Scan for the cell matching the given text and deliver its (x, y) coordinate at center. 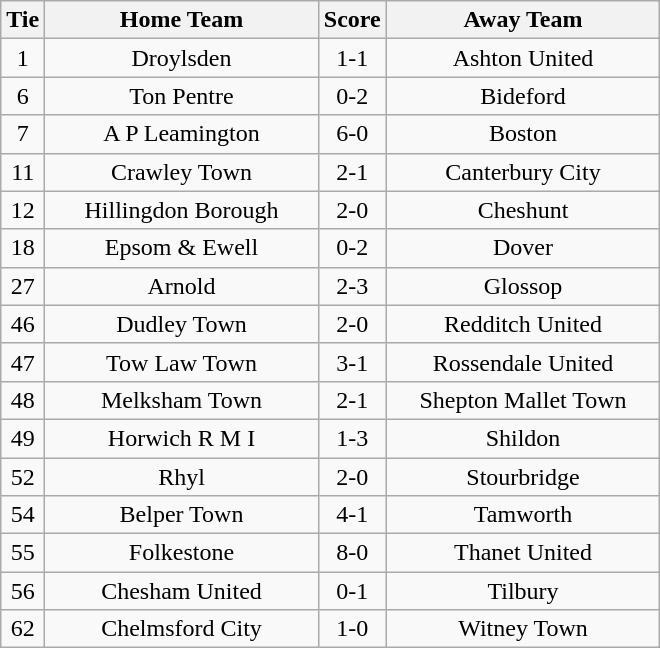
Witney Town (523, 629)
Droylsden (182, 58)
1-0 (352, 629)
Ashton United (523, 58)
Tow Law Town (182, 362)
12 (23, 210)
1 (23, 58)
47 (23, 362)
Belper Town (182, 515)
Shepton Mallet Town (523, 400)
Cheshunt (523, 210)
4-1 (352, 515)
11 (23, 172)
Epsom & Ewell (182, 248)
Horwich R M I (182, 438)
Shildon (523, 438)
Hillingdon Borough (182, 210)
Ton Pentre (182, 96)
Away Team (523, 20)
0-1 (352, 591)
8-0 (352, 553)
Thanet United (523, 553)
1-1 (352, 58)
7 (23, 134)
Arnold (182, 286)
Dudley Town (182, 324)
Melksham Town (182, 400)
Rossendale United (523, 362)
49 (23, 438)
18 (23, 248)
55 (23, 553)
A P Leamington (182, 134)
3-1 (352, 362)
2-3 (352, 286)
62 (23, 629)
Bideford (523, 96)
Folkestone (182, 553)
Chelmsford City (182, 629)
Redditch United (523, 324)
6-0 (352, 134)
Home Team (182, 20)
Tilbury (523, 591)
48 (23, 400)
Crawley Town (182, 172)
Tie (23, 20)
54 (23, 515)
Dover (523, 248)
6 (23, 96)
Rhyl (182, 477)
Tamworth (523, 515)
52 (23, 477)
Boston (523, 134)
56 (23, 591)
Chesham United (182, 591)
Score (352, 20)
46 (23, 324)
1-3 (352, 438)
Glossop (523, 286)
Canterbury City (523, 172)
27 (23, 286)
Stourbridge (523, 477)
